Pinpoint the cell where the given text exists, returning its (X, Y) midpoint coordinate. 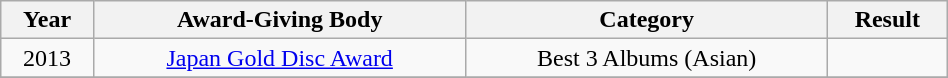
Result (887, 20)
Category (646, 20)
2013 (48, 58)
Award-Giving Body (280, 20)
Best 3 Albums (Asian) (646, 58)
Year (48, 20)
Japan Gold Disc Award (280, 58)
